Find where the given text appears and provide that cell's center as [X, Y] coordinate. 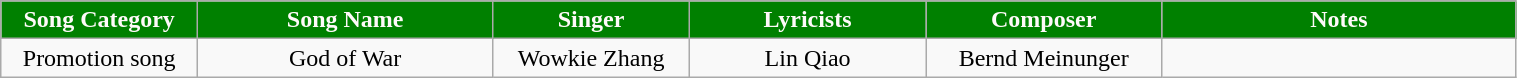
Singer [592, 20]
Wowkie Zhang [592, 58]
Lyricists [807, 20]
Bernd Meinunger [1044, 58]
Song Name [346, 20]
Lin Qiao [807, 58]
Promotion song [100, 58]
God of War [346, 58]
Song Category [100, 20]
Notes [1339, 20]
Composer [1044, 20]
